Search for the cell housing the specified text and yield its (X, Y) center coordinate. 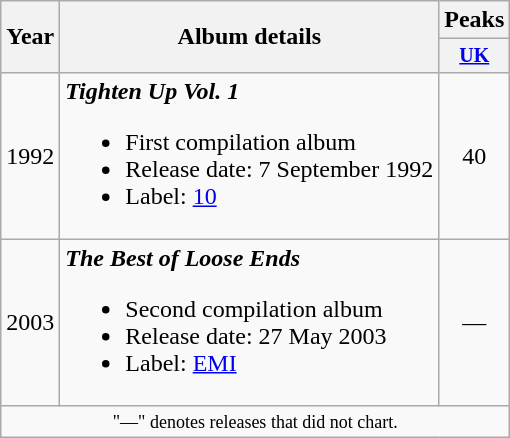
40 (474, 156)
UK (474, 56)
Tighten Up Vol. 1First compilation albumRelease date: 7 September 1992Label: 10 (250, 156)
"—" denotes releases that did not chart. (256, 422)
2003 (30, 322)
1992 (30, 156)
Peaks (474, 20)
Album details (250, 37)
The Best of Loose EndsSecond compilation albumRelease date: 27 May 2003Label: EMI (250, 322)
Year (30, 37)
— (474, 322)
